Find where the given text appears and provide that cell's center as (x, y) coordinate. 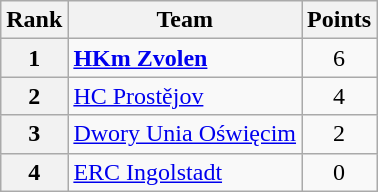
3 (34, 134)
Rank (34, 20)
ERC Ingolstadt (185, 172)
1 (34, 58)
0 (340, 172)
Points (340, 20)
Dwory Unia Oświęcim (185, 134)
HKm Zvolen (185, 58)
HC Prostějov (185, 96)
6 (340, 58)
Team (185, 20)
